Find where the given text appears and provide that cell's center as [X, Y] coordinate. 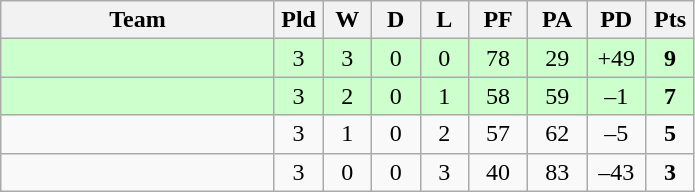
+49 [616, 58]
57 [498, 134]
Team [138, 20]
W [348, 20]
78 [498, 58]
PA [558, 20]
9 [670, 58]
L [444, 20]
29 [558, 58]
7 [670, 96]
PD [616, 20]
Pld [298, 20]
62 [558, 134]
PF [498, 20]
–1 [616, 96]
59 [558, 96]
Pts [670, 20]
–5 [616, 134]
58 [498, 96]
–43 [616, 172]
D [396, 20]
40 [498, 172]
5 [670, 134]
83 [558, 172]
